Output the (x, y) coordinate of the center of the cell containing the given text.  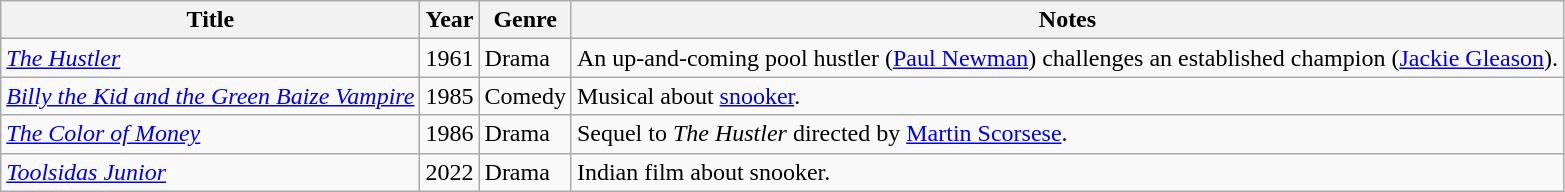
An up-and-coming pool hustler (Paul Newman) challenges an established champion (Jackie Gleason). (1067, 58)
1986 (450, 134)
Comedy (525, 96)
Indian film about snooker. (1067, 172)
1961 (450, 58)
1985 (450, 96)
Title (210, 20)
Musical about snooker. (1067, 96)
Notes (1067, 20)
Sequel to The Hustler directed by Martin Scorsese. (1067, 134)
2022 (450, 172)
Billy the Kid and the Green Baize Vampire (210, 96)
The Hustler (210, 58)
Genre (525, 20)
Year (450, 20)
Toolsidas Junior (210, 172)
The Color of Money (210, 134)
